Determine the (X, Y) coordinate at the center of the cell enclosing the given text.  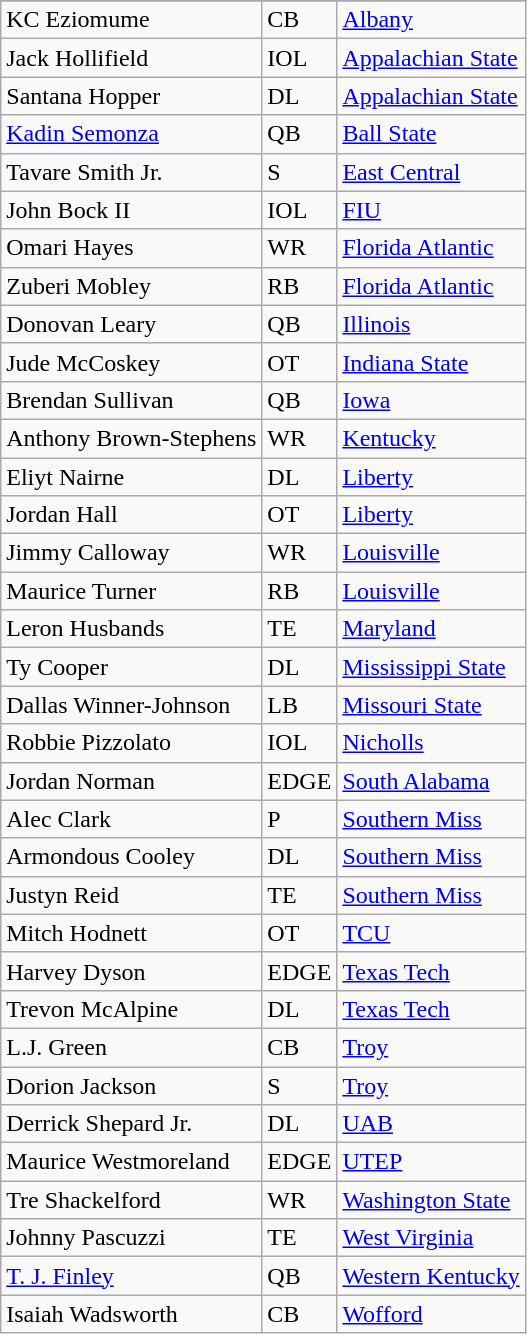
Johnny Pascuzzi (132, 1238)
Maurice Turner (132, 591)
Omari Hayes (132, 248)
L.J. Green (132, 1047)
Jordan Norman (132, 781)
John Bock II (132, 210)
Zuberi Mobley (132, 286)
FIU (431, 210)
Ball State (431, 134)
UAB (431, 1124)
South Alabama (431, 781)
Jordan Hall (132, 515)
Jack Hollifield (132, 58)
P (300, 819)
Donovan Leary (132, 324)
Trevon McAlpine (132, 1009)
Iowa (431, 400)
Ty Cooper (132, 667)
Isaiah Wadsworth (132, 1314)
TCU (431, 933)
Leron Husbands (132, 629)
East Central (431, 172)
Indiana State (431, 362)
Alec Clark (132, 819)
Maryland (431, 629)
Dorion Jackson (132, 1085)
Nicholls (431, 743)
Anthony Brown-Stephens (132, 438)
KC Eziomume (132, 20)
Armondous Cooley (132, 857)
Robbie Pizzolato (132, 743)
Illinois (431, 324)
UTEP (431, 1162)
Jude McCoskey (132, 362)
Santana Hopper (132, 96)
LB (300, 705)
Western Kentucky (431, 1276)
Tre Shackelford (132, 1200)
Tavare Smith Jr. (132, 172)
Brendan Sullivan (132, 400)
Dallas Winner-Johnson (132, 705)
T. J. Finley (132, 1276)
Maurice Westmoreland (132, 1162)
Derrick Shepard Jr. (132, 1124)
Albany (431, 20)
Jimmy Calloway (132, 553)
West Virginia (431, 1238)
Eliyt Nairne (132, 477)
Mississippi State (431, 667)
Missouri State (431, 705)
Harvey Dyson (132, 971)
Justyn Reid (132, 895)
Wofford (431, 1314)
Mitch Hodnett (132, 933)
Washington State (431, 1200)
Kentucky (431, 438)
Kadin Semonza (132, 134)
